Find where the given text appears and provide that cell's center as (X, Y) coordinate. 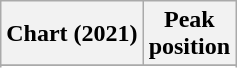
Peakposition (189, 34)
Chart (2021) (72, 34)
